Provide the [x, y] coordinate of the cell's center where the given text is located.  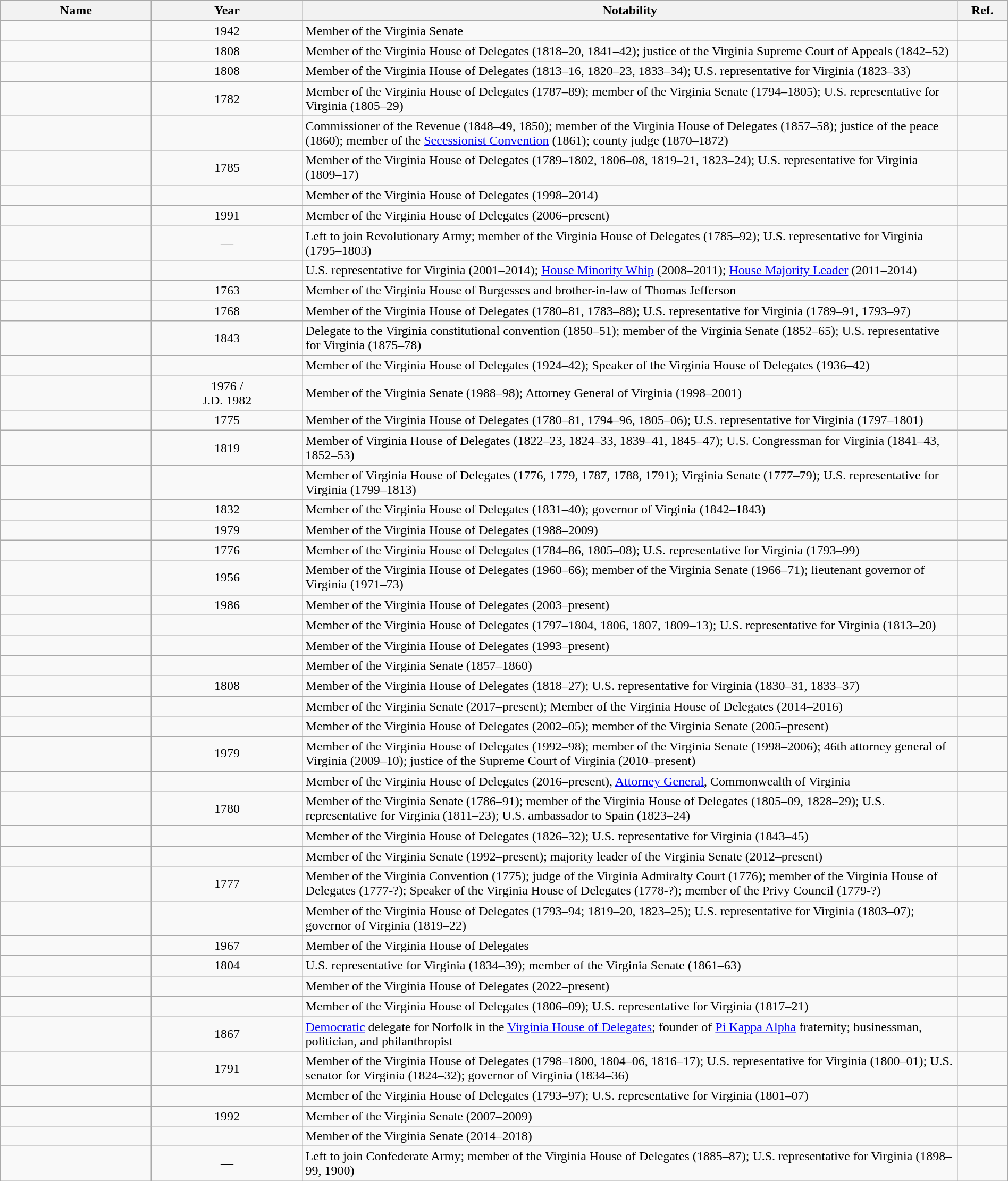
1777 [227, 883]
1780 [227, 809]
Member of Virginia House of Delegates (1776, 1779, 1787, 1788, 1791); Virginia Senate (1777–79); U.S. representative for Virginia (1799–1813) [629, 483]
1967 [227, 946]
Year [227, 11]
Member of the Virginia House of Delegates (1831–40); governor of Virginia (1842–1843) [629, 510]
Member of the Virginia House of Delegates (1806–09); U.S. representative for Virginia (1817–21) [629, 1006]
1843 [227, 338]
Member of the Virginia Senate (1857–1860) [629, 665]
Member of the Virginia House of Delegates (1780–81, 1783–88); U.S. representative for Virginia (1789–91, 1793–97) [629, 311]
Democratic delegate for Norfolk in the Virginia House of Delegates; founder of Pi Kappa Alpha fraternity; businessman, politician, and philanthropist [629, 1033]
1942 [227, 31]
1763 [227, 290]
Member of the Virginia House of Delegates (2003–present) [629, 605]
Member of the Virginia House of Delegates (1784–86, 1805–08); U.S. representative for Virginia (1793–99) [629, 550]
Member of the Virginia Senate (2017–present); Member of the Virginia House of Delegates (2014–2016) [629, 706]
1768 [227, 311]
1991 [227, 215]
Delegate to the Virginia constitutional convention (1850–51); member of the Virginia Senate (1852–65); U.S. representative for Virginia (1875–78) [629, 338]
Member of the Virginia House of Delegates (1793–94; 1819–20, 1823–25); U.S. representative for Virginia (1803–07); governor of Virginia (1819–22) [629, 918]
Member of the Virginia House of Delegates (1780–81, 1794–96, 1805–06); U.S. representative for Virginia (1797–1801) [629, 420]
Member of the Virginia House of Delegates (1813–16, 1820–23, 1833–34); U.S. representative for Virginia (1823–33) [629, 71]
Member of the Virginia Senate (2014–2018) [629, 1136]
U.S. representative for Virginia (2001–2014); House Minority Whip (2008–2011); House Majority Leader (2011–2014) [629, 270]
Name [76, 11]
1775 [227, 420]
Member of the Virginia House of Delegates [629, 946]
Member of the Virginia Senate [629, 31]
1791 [227, 1068]
1785 [227, 168]
1992 [227, 1116]
Member of the Virginia Senate (2007–2009) [629, 1116]
1782 [227, 99]
Member of the Virginia House of Delegates (1960–66); member of the Virginia Senate (1966–71); lieutenant governor of Virginia (1971–73) [629, 577]
Member of the Virginia House of Delegates (1789–1802, 1806–08, 1819–21, 1823–24); U.S. representative for Virginia (1809–17) [629, 168]
Member of the Virginia House of Delegates (1793–97); U.S. representative for Virginia (1801–07) [629, 1095]
1804 [227, 966]
Member of the Virginia House of Delegates (1818–27); U.S. representative for Virginia (1830–31, 1833–37) [629, 686]
Member of the Virginia House of Delegates (2006–present) [629, 215]
Notability [629, 11]
1986 [227, 605]
Left to join Confederate Army; member of the Virginia House of Delegates (1885–87); U.S. representative for Virginia (1898–99, 1900) [629, 1164]
Member of the Virginia House of Delegates (2002–05); member of the Virginia Senate (2005–present) [629, 727]
Member of the Virginia House of Delegates (1988–2009) [629, 530]
Member of the Virginia House of Delegates (1826–32); U.S. representative for Virginia (1843–45) [629, 836]
1956 [227, 577]
Ref. [982, 11]
Member of the Virginia House of Delegates (2022–present) [629, 986]
Member of the Virginia House of Burgesses and brother-in-law of Thomas Jefferson [629, 290]
Member of the Virginia House of Delegates (2016–present), Attorney General, Commonwealth of Virginia [629, 781]
1776 [227, 550]
Member of the Virginia House of Delegates (1797–1804, 1806, 1807, 1809–13); U.S. representative for Virginia (1813–20) [629, 625]
Member of the Virginia House of Delegates (1998–2014) [629, 195]
U.S. representative for Virginia (1834–39); member of the Virginia Senate (1861–63) [629, 966]
1976 / J.D. 1982 [227, 393]
1867 [227, 1033]
Member of the Virginia Senate (1988–98); Attorney General of Virginia (1998–2001) [629, 393]
Member of Virginia House of Delegates (1822–23, 1824–33, 1839–41, 1845–47); U.S. Congressman for Virginia (1841–43, 1852–53) [629, 448]
Member of the Virginia Senate (1992–present); majority leader of the Virginia Senate (2012–present) [629, 856]
Left to join Revolutionary Army; member of the Virginia House of Delegates (1785–92); U.S. representative for Virginia (1795–1803) [629, 242]
Member of the Virginia House of Delegates (1787–89); member of the Virginia Senate (1794–1805); U.S. representative for Virginia (1805–29) [629, 99]
1832 [227, 510]
Member of the Virginia House of Delegates (1924–42); Speaker of the Virginia House of Delegates (1936–42) [629, 366]
Member of the Virginia House of Delegates (1818–20, 1841–42); justice of the Virginia Supreme Court of Appeals (1842–52) [629, 51]
Member of the Virginia House of Delegates (1993–present) [629, 645]
1819 [227, 448]
